From the cell containing the given text, extract its center point as [X, Y] coordinate. 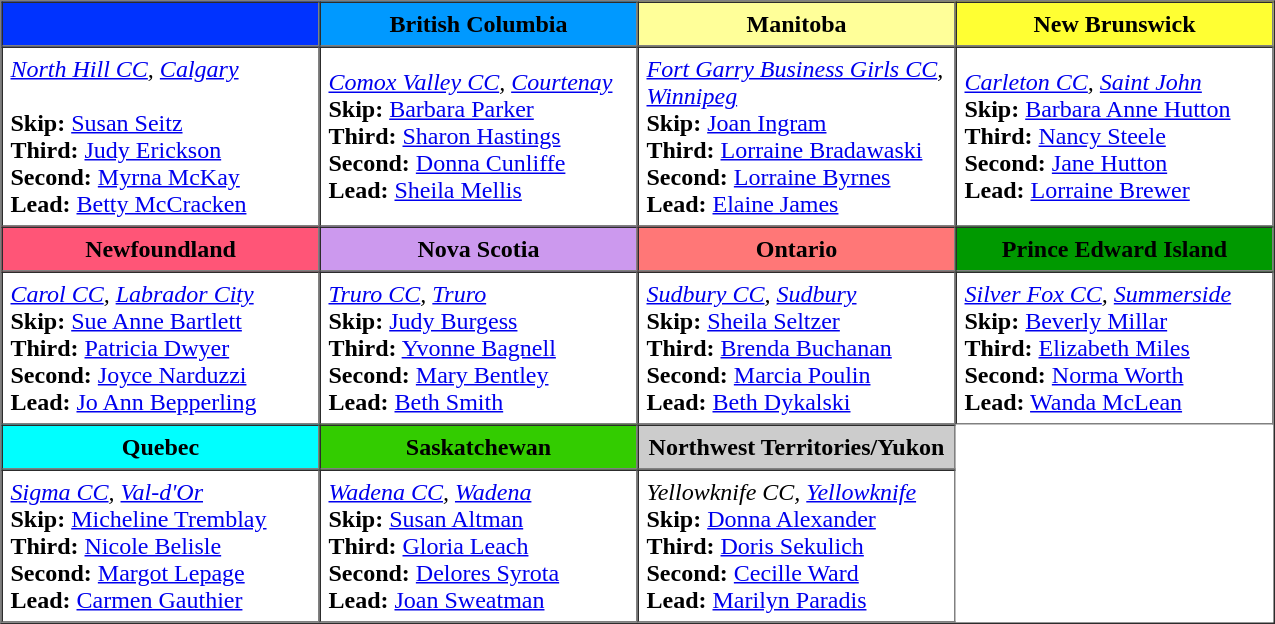
Manitoba [797, 24]
New Brunswick [1115, 24]
Yellowknife CC, YellowknifeSkip: Donna Alexander Third: Doris Sekulich Second: Cecille Ward Lead: Marilyn Paradis [797, 546]
North Hill CC, CalgarySkip: Susan Seitz Third: Judy Erickson Second: Myrna McKay Lead: Betty McCracken [161, 136]
Truro CC, TruroSkip: Judy Burgess Third: Yvonne Bagnell Second: Mary Bentley Lead: Beth Smith [479, 348]
British Columbia [479, 24]
Saskatchewan [479, 446]
Ontario [797, 248]
Newfoundland [161, 248]
Wadena CC, WadenaSkip: Susan Altman Third: Gloria Leach Second: Delores Syrota Lead: Joan Sweatman [479, 546]
Nova Scotia [479, 248]
Silver Fox CC, SummersideSkip: Beverly Millar Third: Elizabeth Miles Second: Norma Worth Lead: Wanda McLean [1115, 348]
Carol CC, Labrador CitySkip: Sue Anne Bartlett Third: Patricia Dwyer Second: Joyce Narduzzi Lead: Jo Ann Bepperling [161, 348]
Northwest Territories/Yukon [797, 446]
Quebec [161, 446]
Prince Edward Island [1115, 248]
Sudbury CC, SudburySkip: Sheila Seltzer Third: Brenda Buchanan Second: Marcia Poulin Lead: Beth Dykalski [797, 348]
Sigma CC, Val-d'OrSkip: Micheline Tremblay Third: Nicole Belisle Second: Margot Lepage Lead: Carmen Gauthier [161, 546]
Comox Valley CC, CourtenaySkip: Barbara Parker Third: Sharon Hastings Second: Donna Cunliffe Lead: Sheila Mellis [479, 136]
Fort Garry Business Girls CC, WinnipegSkip: Joan Ingram Third: Lorraine Bradawaski Second: Lorraine Byrnes Lead: Elaine James [797, 136]
Carleton CC, Saint JohnSkip: Barbara Anne Hutton Third: Nancy Steele Second: Jane Hutton Lead: Lorraine Brewer [1115, 136]
